Pinpoint the cell where the given text exists, returning its [X, Y] midpoint coordinate. 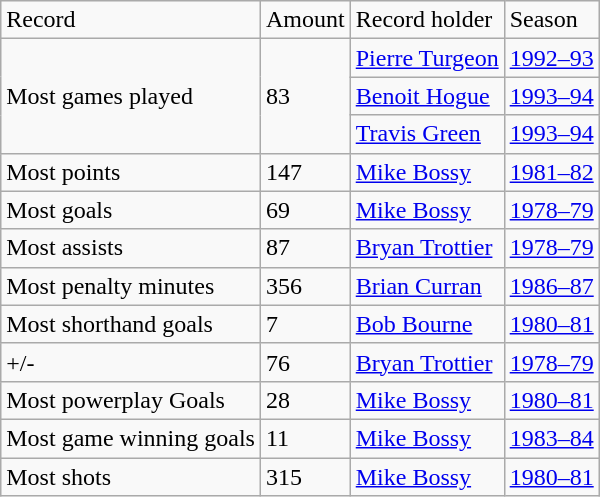
Season [552, 20]
1992–93 [552, 58]
Most penalty minutes [131, 286]
Amount [305, 20]
Pierre Turgeon [427, 58]
28 [305, 400]
Most points [131, 172]
Bob Bourne [427, 324]
+/- [131, 362]
Most powerplay Goals [131, 400]
Most goals [131, 210]
Most shorthand goals [131, 324]
Most shots [131, 477]
356 [305, 286]
87 [305, 248]
Travis Green [427, 134]
Record [131, 20]
315 [305, 477]
1981–82 [552, 172]
1986–87 [552, 286]
147 [305, 172]
76 [305, 362]
7 [305, 324]
Most assists [131, 248]
1983–84 [552, 438]
Brian Curran [427, 286]
83 [305, 96]
11 [305, 438]
Most games played [131, 96]
Record holder [427, 20]
Most game winning goals [131, 438]
Benoit Hogue [427, 96]
69 [305, 210]
